Detect which cell encompasses the target text, then output its [X, Y] center coordinate. 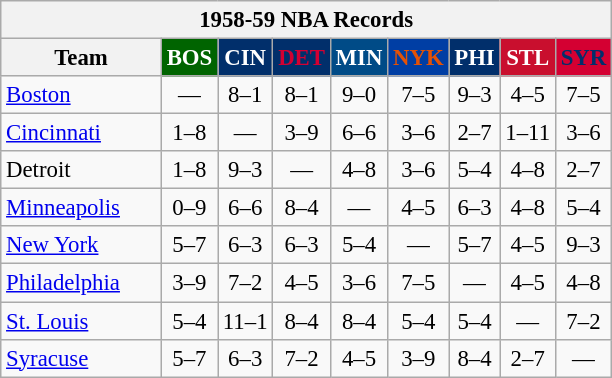
11–1 [246, 321]
Detroit [82, 170]
PHI [474, 58]
New York [82, 245]
NYK [418, 58]
SYR [583, 58]
Philadelphia [82, 283]
0–9 [189, 208]
STL [528, 58]
Syracuse [82, 358]
9–0 [358, 95]
Cincinnati [82, 133]
Minneapolis [82, 208]
CIN [246, 58]
St. Louis [82, 321]
BOS [189, 58]
DET [302, 58]
Team [82, 58]
Boston [82, 95]
1958-59 NBA Records [306, 20]
MIN [358, 58]
1–11 [528, 133]
